Return the (X, Y) coordinate for the center point of the cell that contains the specified text.  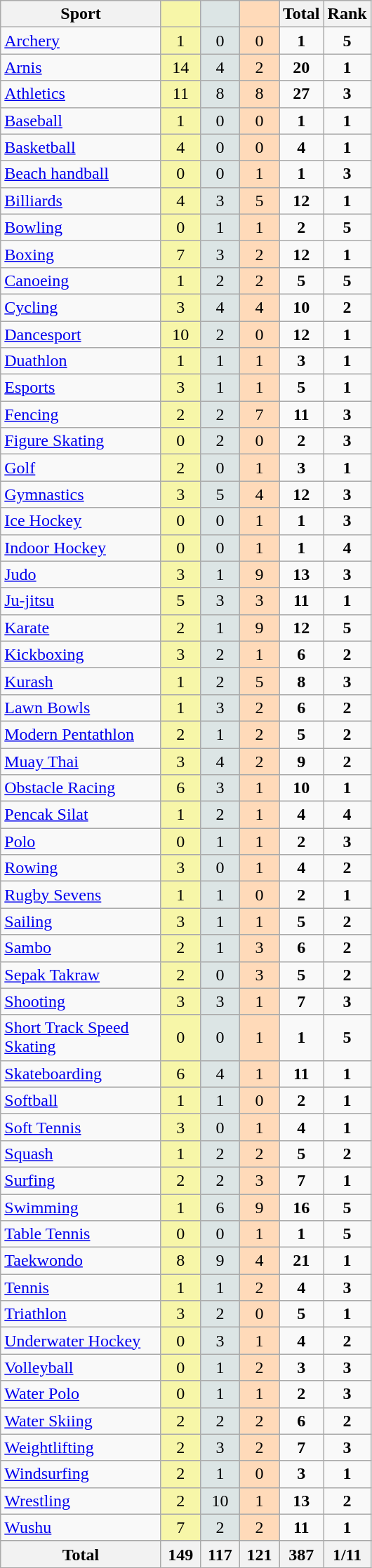
Beach handball (81, 174)
Duathlon (81, 361)
Archery (81, 41)
Billiards (81, 201)
Weightlifting (81, 1447)
Underwater Hockey (81, 1341)
Surfing (81, 1180)
Gymnastics (81, 494)
Softball (81, 1100)
Canoeing (81, 281)
121 (259, 1554)
Polo (81, 842)
Figure Skating (81, 441)
16 (302, 1207)
Taekwondo (81, 1261)
Squash (81, 1154)
14 (180, 67)
Kickboxing (81, 654)
Modern Pentathlon (81, 734)
Ju-jitsu (81, 601)
Lawn Bowls (81, 708)
Fencing (81, 414)
Windsurfing (81, 1474)
Shooting (81, 1001)
Golf (81, 468)
Basketball (81, 147)
Sport (81, 14)
Rank (347, 14)
149 (180, 1554)
Muay Thai (81, 761)
Baseball (81, 121)
Swimming (81, 1207)
117 (220, 1554)
Table Tennis (81, 1234)
Sepak Takraw (81, 975)
Sailing (81, 921)
Ice Hockey (81, 521)
Wushu (81, 1527)
Dancesport (81, 334)
Arnis (81, 67)
Water Skiing (81, 1421)
Judo (81, 574)
Soft Tennis (81, 1127)
Karate (81, 628)
Rugby Sevens (81, 895)
Water Polo (81, 1394)
387 (302, 1554)
Esports (81, 388)
Short Track Speed Skating (81, 1038)
Wrestling (81, 1501)
Triathlon (81, 1314)
Sambo (81, 948)
1/11 (347, 1554)
Kurash (81, 681)
Athletics (81, 94)
Skateboarding (81, 1074)
Bowling (81, 227)
Obstacle Racing (81, 788)
Tennis (81, 1287)
20 (302, 67)
Cycling (81, 307)
Volleyball (81, 1367)
Rowing (81, 868)
Boxing (81, 254)
21 (302, 1261)
Indoor Hockey (81, 548)
Pencak Silat (81, 815)
27 (302, 94)
